Identify which cell holds the provided text, then report its [x, y] central coordinate. 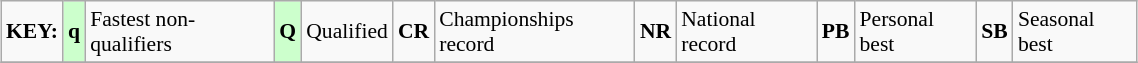
Championships record [534, 32]
CR [414, 32]
Q [288, 32]
KEY: [32, 32]
Fastest non-qualifiers [180, 32]
Qualified [347, 32]
Personal best [916, 32]
q [74, 32]
PB [836, 32]
Seasonal best [1075, 32]
National record [746, 32]
NR [656, 32]
SB [994, 32]
